Identify which cell holds the provided text, then report its [X, Y] central coordinate. 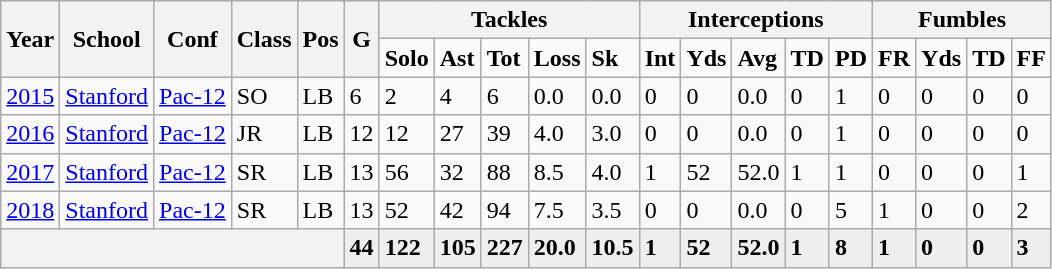
122 [406, 248]
20.0 [557, 248]
Avg [758, 58]
Class [264, 39]
42 [458, 210]
SO [264, 96]
Conf [193, 39]
JR [264, 134]
2018 [30, 210]
4 [458, 96]
44 [362, 248]
Tot [504, 58]
Pos [320, 39]
2015 [30, 96]
FR [894, 58]
2016 [30, 134]
8 [850, 248]
94 [504, 210]
105 [458, 248]
FF [1031, 58]
5 [850, 210]
Loss [557, 58]
56 [406, 172]
32 [458, 172]
3.5 [612, 210]
Tackles [509, 20]
227 [504, 248]
G [362, 39]
School [107, 39]
8.5 [557, 172]
Ast [458, 58]
Int [660, 58]
3 [1031, 248]
88 [504, 172]
2017 [30, 172]
Solo [406, 58]
Fumbles [962, 20]
Sk [612, 58]
Interceptions [756, 20]
10.5 [612, 248]
7.5 [557, 210]
3.0 [612, 134]
PD [850, 58]
27 [458, 134]
Year [30, 39]
39 [504, 134]
